Return (x, y) of the center of cell containing provided text 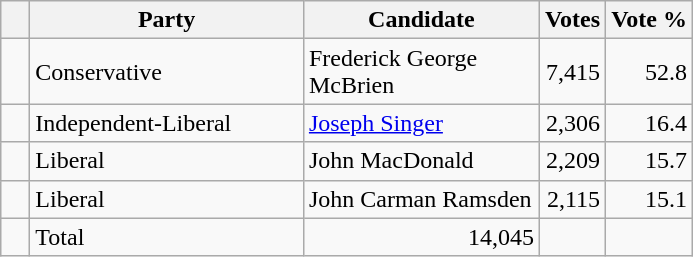
Party (167, 20)
Conservative (167, 72)
16.4 (650, 123)
2,115 (572, 199)
Votes (572, 20)
52.8 (650, 72)
Vote % (650, 20)
14,045 (421, 237)
7,415 (572, 72)
John Carman Ramsden (421, 199)
2,209 (572, 161)
15.1 (650, 199)
Frederick George McBrien (421, 72)
Candidate (421, 20)
Total (167, 237)
John MacDonald (421, 161)
15.7 (650, 161)
Independent-Liberal (167, 123)
Joseph Singer (421, 123)
2,306 (572, 123)
